Return the [x, y] coordinate for the center point of the cell that contains the specified text.  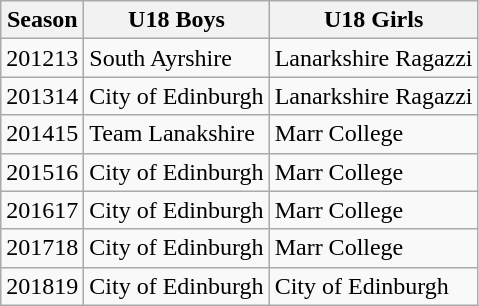
201617 [42, 210]
Team Lanakshire [176, 134]
201415 [42, 134]
201213 [42, 58]
201314 [42, 96]
U18 Boys [176, 20]
201516 [42, 172]
201718 [42, 248]
Season [42, 20]
South Ayrshire [176, 58]
U18 Girls [374, 20]
201819 [42, 286]
